Detect which cell encompasses the target text, then output its [X, Y] center coordinate. 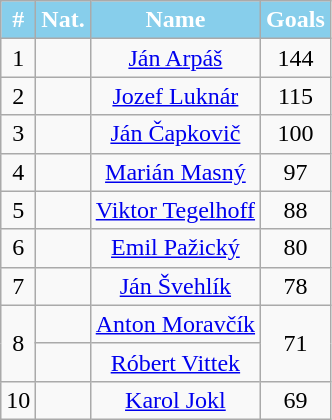
71 [296, 343]
8 [18, 343]
78 [296, 286]
3 [18, 134]
10 [18, 400]
1 [18, 58]
88 [296, 210]
Viktor Tegelhoff [175, 210]
115 [296, 96]
69 [296, 400]
Ján Švehlík [175, 286]
Róbert Vittek [175, 362]
Goals [296, 20]
Marián Masný [175, 172]
2 [18, 96]
Ján Arpáš [175, 58]
Ján Čapkovič [175, 134]
# [18, 20]
7 [18, 286]
Name [175, 20]
4 [18, 172]
Karol Jokl [175, 400]
100 [296, 134]
97 [296, 172]
Nat. [63, 20]
Emil Pažický [175, 248]
144 [296, 58]
5 [18, 210]
Jozef Luknár [175, 96]
80 [296, 248]
Anton Moravčík [175, 324]
6 [18, 248]
